Search for the cell housing the specified text and yield its (X, Y) center coordinate. 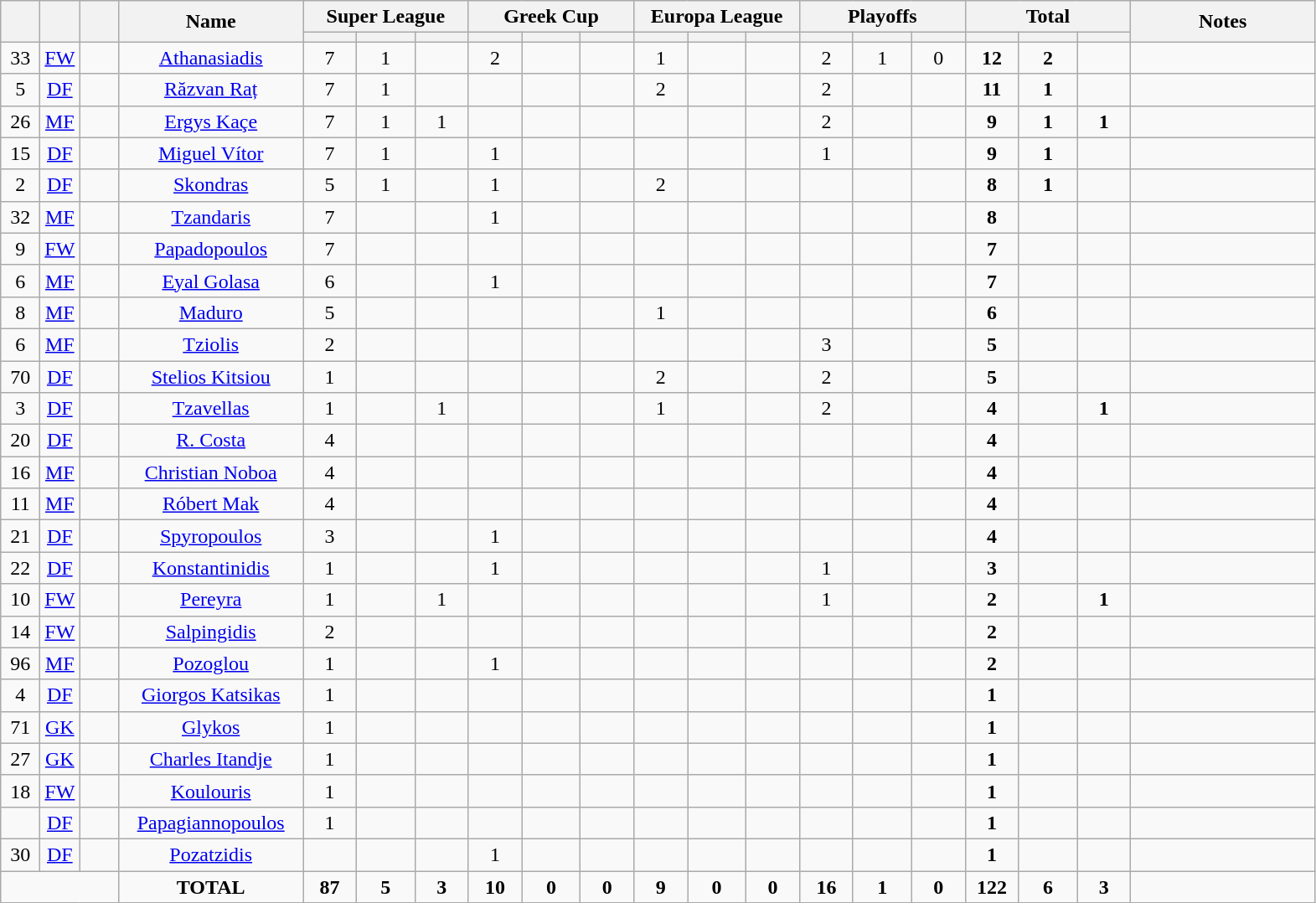
20 (20, 441)
Ergys Kaçe (211, 121)
Giorgos Katsikas (211, 695)
Pozoglou (211, 663)
Skondras (211, 185)
Miguel Vítor (211, 153)
R. Costa (211, 441)
Tzandaris (211, 217)
Athanasiadis (211, 58)
Playoffs (882, 17)
Spyropoulos (211, 536)
71 (20, 727)
27 (20, 759)
Konstantinidis (211, 568)
Greek Cup (551, 17)
96 (20, 663)
Christian Noboa (211, 472)
Papagiannopoulos (211, 823)
22 (20, 568)
14 (20, 632)
Super League (386, 17)
70 (20, 376)
Maduro (211, 312)
Pereyra (211, 600)
Notes (1223, 22)
Răzvan Raț (211, 90)
32 (20, 217)
Total (1048, 17)
Róbert Mak (211, 504)
Tziolis (211, 344)
12 (992, 58)
Eyal Golasa (211, 281)
15 (20, 153)
Koulouris (211, 791)
Name (211, 22)
Glykos (211, 727)
Papadopoulos (211, 249)
Pozatzidis (211, 854)
Europa League (717, 17)
87 (330, 887)
TOTAL (211, 887)
26 (20, 121)
Charles Itandje (211, 759)
122 (992, 887)
21 (20, 536)
30 (20, 854)
Stelios Kitsiou (211, 376)
18 (20, 791)
Salpingidis (211, 632)
33 (20, 58)
Tzavellas (211, 409)
